Pinpoint the cell where the given text exists, returning its (X, Y) midpoint coordinate. 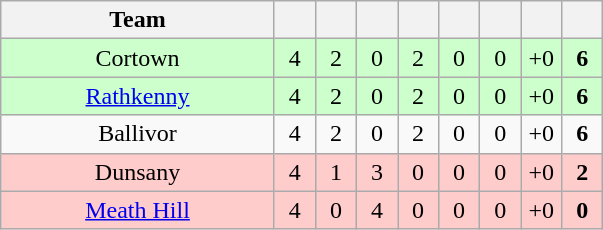
Cortown (138, 58)
3 (376, 172)
Team (138, 20)
Ballivor (138, 134)
Rathkenny (138, 96)
1 (336, 172)
Meath Hill (138, 210)
Dunsany (138, 172)
